Extract the (X, Y) coordinate from the center of the cell holding the provided text.  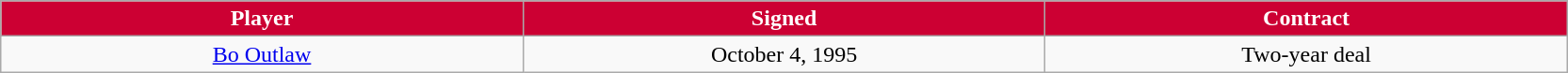
Signed (784, 19)
Player (262, 19)
Two-year deal (1307, 54)
Bo Outlaw (262, 54)
Contract (1307, 19)
October 4, 1995 (784, 54)
